From the cell containing the given text, extract its center point as [X, Y] coordinate. 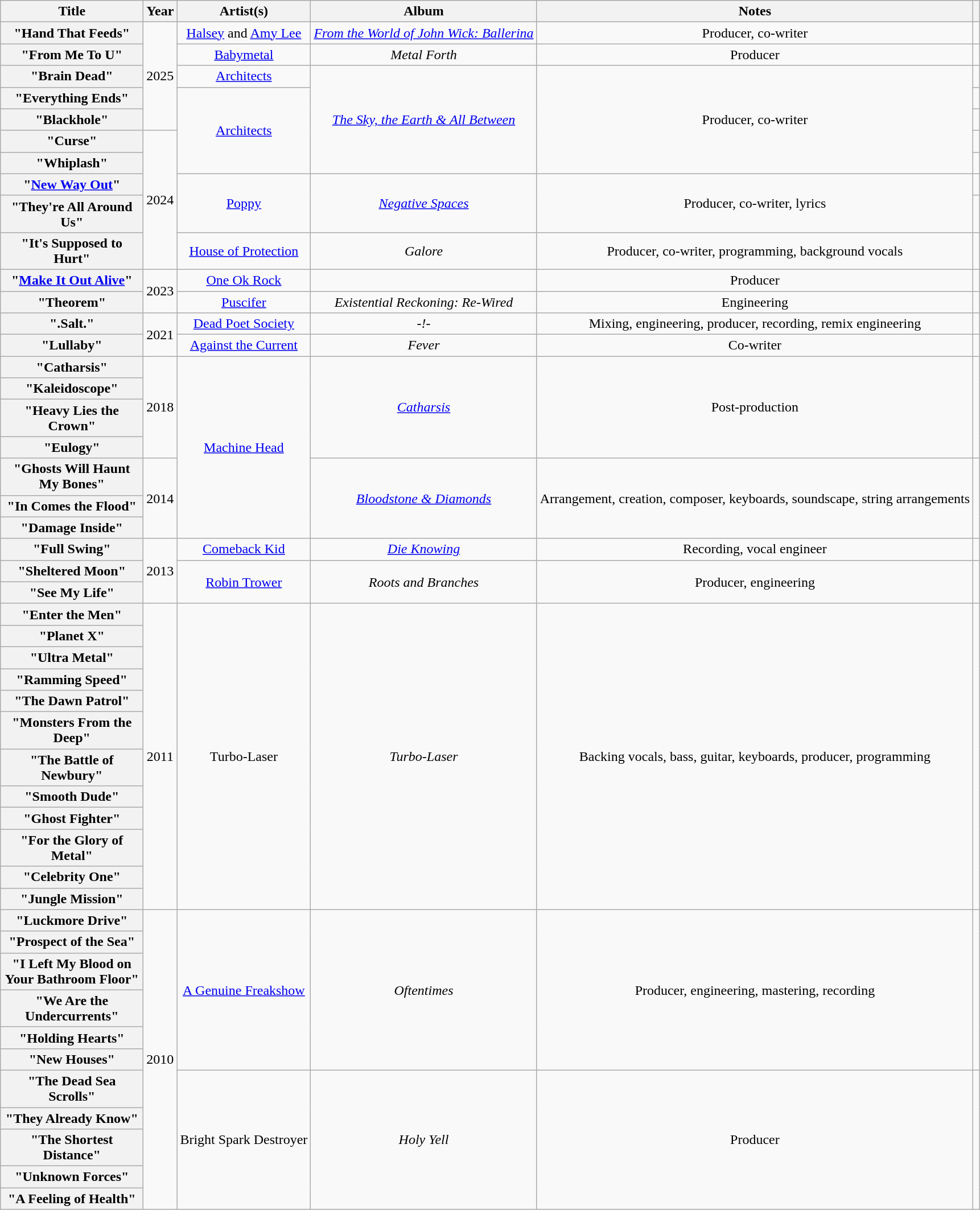
Album [423, 11]
Arrangement, creation, composer, keyboards, soundscape, string arrangements [755, 499]
2011 [160, 756]
Producer, co-writer, programming, background vocals [755, 250]
"The Shortest Distance" [72, 1147]
"Planet X" [72, 636]
"Jungle Mission" [72, 899]
"Ultra Metal" [72, 657]
"Holding Hearts" [72, 1038]
Producer, co-writer, lyrics [755, 203]
-!- [423, 324]
"Prospect of the Sea" [72, 942]
"Luckmore Drive" [72, 920]
Galore [423, 250]
"Theorem" [72, 302]
Die Knowing [423, 549]
"Ghosts Will Haunt My Bones" [72, 477]
A Genuine Freakshow [244, 990]
"Make It Out Alive" [72, 280]
Puscifer [244, 302]
Halsey and Amy Lee [244, 33]
"Everything Ends" [72, 98]
Year [160, 11]
"They're All Around Us" [72, 214]
Bright Spark Destroyer [244, 1139]
Existential Reckoning: Re-Wired [423, 302]
Negative Spaces [423, 203]
House of Protection [244, 250]
2023 [160, 291]
Machine Head [244, 447]
Mixing, engineering, producer, recording, remix engineering [755, 324]
Dead Poet Society [244, 324]
Producer, engineering, mastering, recording [755, 990]
2014 [160, 499]
"Smooth Dude" [72, 797]
"Ghost Fighter" [72, 818]
"It's Supposed to Hurt" [72, 250]
"Whiplash" [72, 163]
"In Comes the Flood" [72, 506]
Babymetal [244, 55]
"For the Glory of Metal" [72, 848]
Title [72, 11]
Recording, vocal engineer [755, 549]
"Heavy Lies the Crown" [72, 418]
Bloodstone & Diamonds [423, 499]
"Hand That Feeds" [72, 33]
"New Way Out" [72, 184]
"They Already Know" [72, 1118]
2024 [160, 200]
"From Me To U" [72, 55]
"Catharsis" [72, 367]
Fever [423, 345]
Poppy [244, 203]
"The Battle of Newbury" [72, 767]
"Monsters From the Deep" [72, 731]
"Unknown Forces" [72, 1177]
"See My Life" [72, 592]
"Sheltered Moon" [72, 571]
"I Left My Blood on Your Bathroom Floor" [72, 971]
2018 [160, 408]
Oftentimes [423, 990]
"Damage Inside" [72, 528]
"Celebrity One" [72, 877]
".Salt." [72, 324]
2025 [160, 76]
Holy Yell [423, 1139]
"The Dawn Patrol" [72, 701]
From the World of John Wick: Ballerina [423, 33]
"Brain Dead" [72, 76]
2021 [160, 335]
2010 [160, 1060]
2013 [160, 571]
"Eulogy" [72, 447]
One Ok Rock [244, 280]
Comeback Kid [244, 549]
Engineering [755, 302]
Catharsis [423, 408]
Notes [755, 11]
Post-production [755, 408]
Artist(s) [244, 11]
Co-writer [755, 345]
"New Houses" [72, 1059]
The Sky, the Earth & All Between [423, 120]
"Curse" [72, 141]
"Lullaby" [72, 345]
"Kaleidoscope" [72, 389]
Against the Current [244, 345]
"Ramming Speed" [72, 679]
"The Dead Sea Scrolls" [72, 1088]
"Full Swing" [72, 549]
Producer, engineering [755, 582]
Roots and Branches [423, 582]
"A Feeling of Health" [72, 1199]
"We Are the Undercurrents" [72, 1009]
Backing vocals, bass, guitar, keyboards, producer, programming [755, 756]
Metal Forth [423, 55]
Robin Trower [244, 582]
"Blackhole" [72, 120]
"Enter the Men" [72, 614]
